Return the (x, y) coordinate for the center point of the cell that contains the specified text.  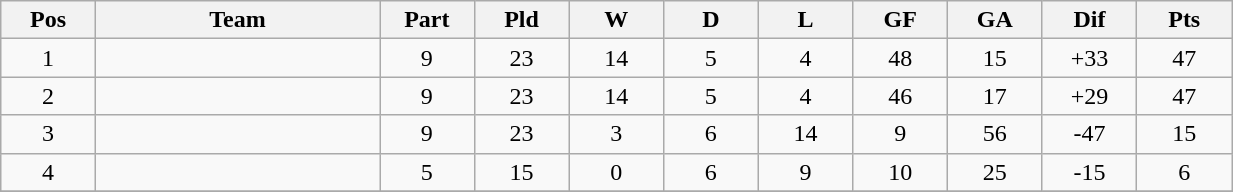
46 (900, 96)
Dif (1090, 20)
0 (616, 172)
48 (900, 58)
-15 (1090, 172)
W (616, 20)
GA (994, 20)
Pos (48, 20)
Part (428, 20)
10 (900, 172)
L (806, 20)
-47 (1090, 134)
2 (48, 96)
+33 (1090, 58)
Pld (522, 20)
Team (237, 20)
56 (994, 134)
Pts (1184, 20)
D (710, 20)
1 (48, 58)
GF (900, 20)
25 (994, 172)
+29 (1090, 96)
17 (994, 96)
